Identify which cell holds the provided text, then report its (x, y) central coordinate. 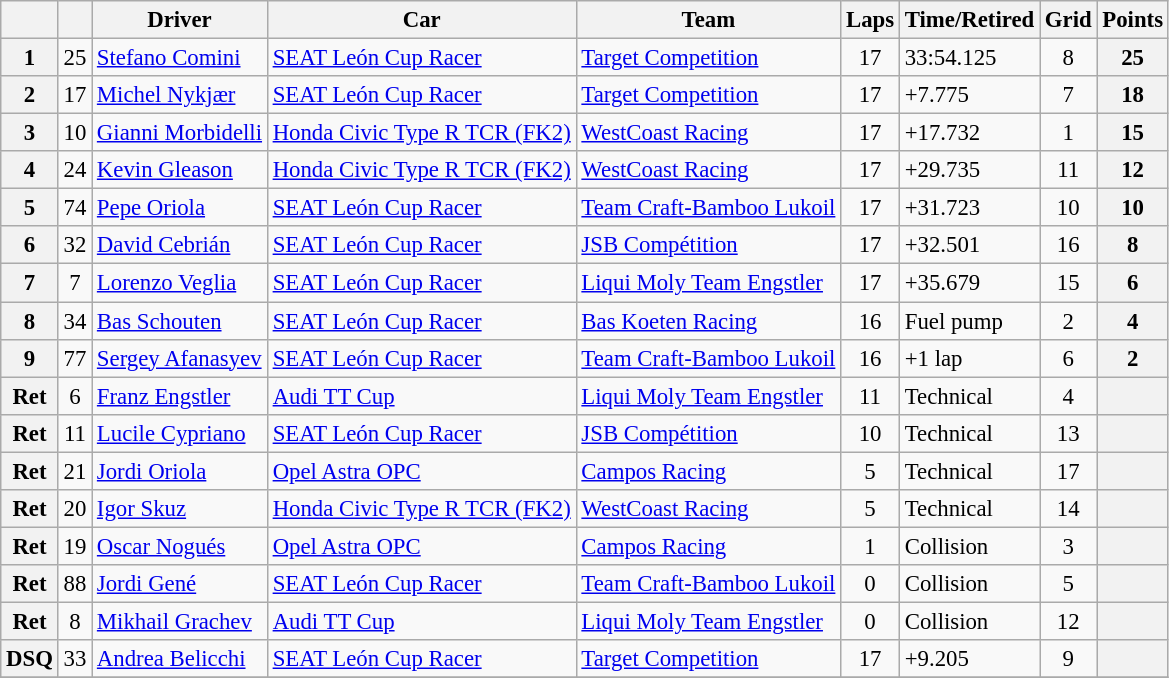
Team (708, 20)
+32.501 (969, 245)
Grid (1068, 20)
+1 lap (969, 358)
Stefano Comini (180, 58)
Mikhail Grachev (180, 621)
+9.205 (969, 659)
Oscar Nogués (180, 546)
+17.732 (969, 133)
Car (422, 20)
Kevin Gleason (180, 170)
24 (74, 170)
Time/Retired (969, 20)
David Cebrián (180, 245)
34 (74, 321)
Bas Schouten (180, 321)
+29.735 (969, 170)
Jordi Oriola (180, 471)
74 (74, 208)
Driver (180, 20)
20 (74, 509)
Pepe Oriola (180, 208)
14 (1068, 509)
Andrea Belicchi (180, 659)
Igor Skuz (180, 509)
Fuel pump (969, 321)
Franz Engstler (180, 396)
33 (74, 659)
DSQ (30, 659)
+7.775 (969, 95)
13 (1068, 433)
+31.723 (969, 208)
88 (74, 584)
Lucile Cypriano (180, 433)
77 (74, 358)
19 (74, 546)
33:54.125 (969, 58)
Sergey Afanasyev (180, 358)
Jordi Gené (180, 584)
18 (1132, 95)
Gianni Morbidelli (180, 133)
+35.679 (969, 283)
32 (74, 245)
21 (74, 471)
Bas Koeten Racing (708, 321)
Points (1132, 20)
Michel Nykjær (180, 95)
Laps (870, 20)
Lorenzo Veglia (180, 283)
